Identify which cell holds the provided text, then report its (x, y) central coordinate. 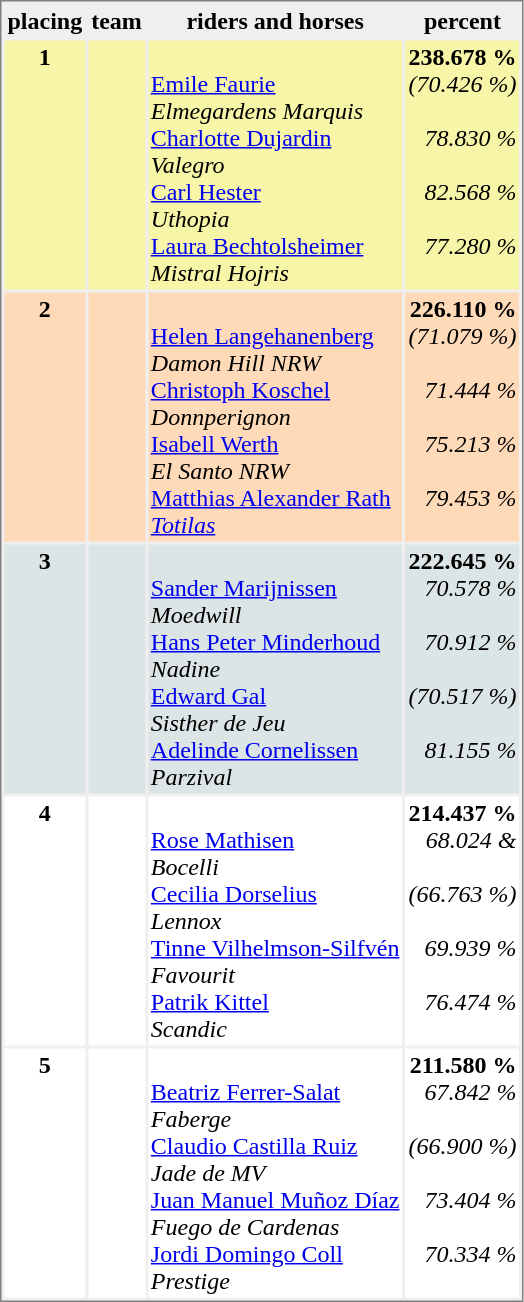
1 (44, 164)
riders and horses (276, 20)
214.437 % 68.024 &(66.763 %)69.939 %76.474 % (462, 920)
percent (462, 20)
211.580 % 67.842 %(66.900 %)73.404 %70.334 % (462, 1172)
Emile FaurieElmegardens MarquisCharlotte DujardinValegroCarl HesterUthopiaLaura BechtolsheimerMistral Hojris (276, 164)
Rose MathisenBocelliCecilia DorseliusLennoxTinne Vilhelmson-SilfvénFavouritPatrik KittelScandic (276, 920)
Helen LangehanenbergDamon Hill NRWChristoph KoschelDonnperignonIsabell WerthEl Santo NRWMatthias Alexander RathTotilas (276, 416)
placing (44, 20)
238.678 % (70.426 %) 78.830 %82.568 %77.280 % (462, 164)
team (116, 20)
3 (44, 668)
Sander MarijnissenMoedwillHans Peter MinderhoudNadineEdward Gal Sisther de JeuAdelinde CornelissenParzival (276, 668)
4 (44, 920)
226.110 % (71.079 %)71.444 %75.213 %79.453 % (462, 416)
5 (44, 1172)
Beatriz Ferrer-SalatFabergeClaudio Castilla RuizJade de MVJuan Manuel Muñoz DíazFuego de CardenasJordi Domingo CollPrestige (276, 1172)
222.645 % 70.578 %70.912 %(70.517 %)81.155 % (462, 668)
2 (44, 416)
